Find where the given text appears and provide that cell's center as (x, y) coordinate. 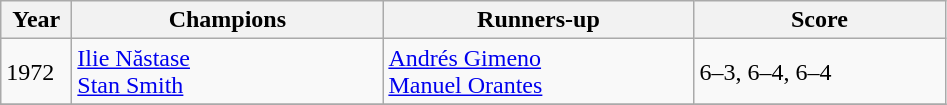
Ilie Năstase Stan Smith (228, 72)
Andrés Gimeno Manuel Orantes (538, 72)
Runners-up (538, 20)
Score (820, 20)
1972 (36, 72)
Year (36, 20)
Champions (228, 20)
6–3, 6–4, 6–4 (820, 72)
